Scan for the cell matching the given text and deliver its (x, y) coordinate at center. 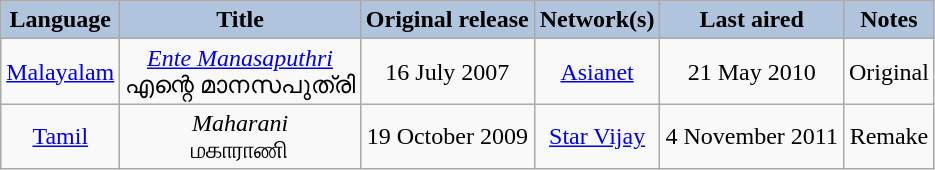
Original release (447, 20)
Tamil (60, 136)
4 November 2011 (752, 136)
Maharani மகாராணி (240, 136)
21 May 2010 (752, 72)
Notes (888, 20)
Malayalam (60, 72)
19 October 2009 (447, 136)
Original (888, 72)
16 July 2007 (447, 72)
Network(s) (597, 20)
Title (240, 20)
Language (60, 20)
Last aired (752, 20)
Asianet (597, 72)
Remake (888, 136)
Star Vijay (597, 136)
Ente Manasaputhri എന്റെ മാനസപുത്രി (240, 72)
